Locate the cell with the specified text and output its [x, y] center coordinate. 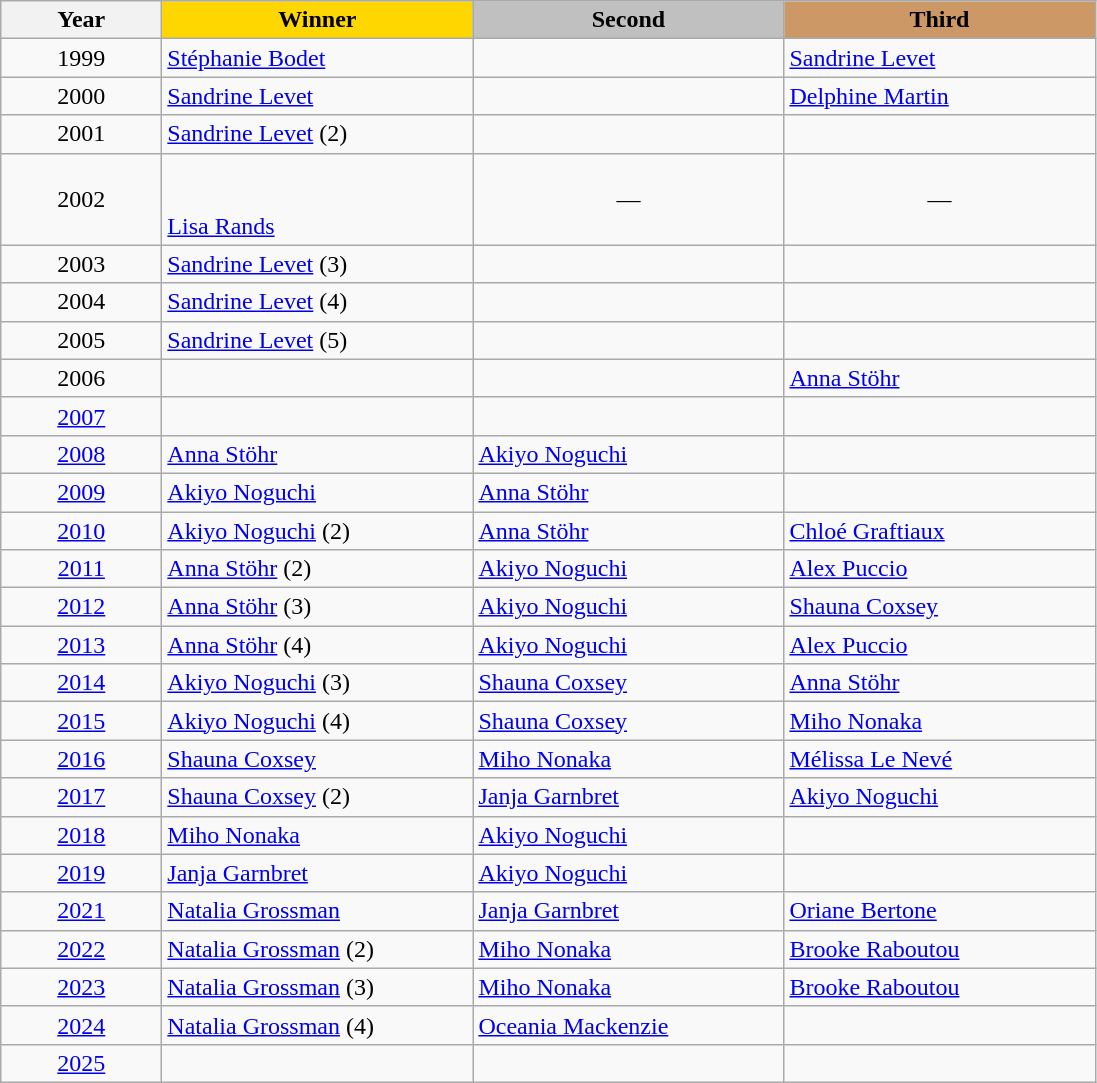
Third [940, 20]
2007 [82, 416]
2022 [82, 949]
2006 [82, 378]
2008 [82, 454]
2011 [82, 569]
Akiyo Noguchi (4) [318, 721]
Anna Stöhr (2) [318, 569]
1999 [82, 58]
Delphine Martin [940, 96]
Second [628, 20]
2019 [82, 873]
Shauna Coxsey (2) [318, 797]
Anna Stöhr (3) [318, 607]
Year [82, 20]
Akiyo Noguchi (3) [318, 683]
2005 [82, 340]
Anna Stöhr (4) [318, 645]
Oriane Bertone [940, 911]
2012 [82, 607]
2009 [82, 492]
2015 [82, 721]
2002 [82, 199]
2004 [82, 302]
Natalia Grossman (2) [318, 949]
2024 [82, 1025]
2017 [82, 797]
2025 [82, 1063]
2003 [82, 264]
2014 [82, 683]
Sandrine Levet (5) [318, 340]
Natalia Grossman (4) [318, 1025]
2010 [82, 531]
Sandrine Levet (2) [318, 134]
Lisa Rands [318, 199]
2018 [82, 835]
2023 [82, 987]
Winner [318, 20]
2000 [82, 96]
Stéphanie Bodet [318, 58]
2013 [82, 645]
2016 [82, 759]
2001 [82, 134]
Oceania Mackenzie [628, 1025]
Natalia Grossman [318, 911]
Chloé Graftiaux [940, 531]
Natalia Grossman (3) [318, 987]
Sandrine Levet (3) [318, 264]
Sandrine Levet (4) [318, 302]
Mélissa Le Nevé [940, 759]
Akiyo Noguchi (2) [318, 531]
2021 [82, 911]
